Output the (X, Y) coordinate of the center of the cell containing the given text.  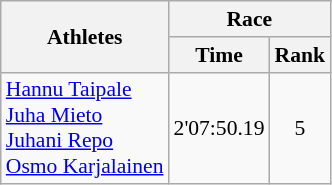
Race (250, 19)
Athletes (85, 36)
2'07:50.19 (220, 128)
5 (300, 128)
Rank (300, 55)
Time (220, 55)
Hannu TaipaleJuha MietoJuhani RepoOsmo Karjalainen (85, 128)
